Provide the [x, y] coordinate of the cell's center where the given text is located.  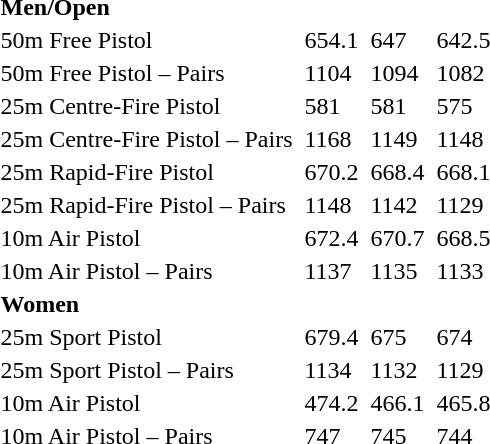
647 [398, 40]
1135 [398, 271]
668.4 [398, 172]
1168 [332, 139]
672.4 [332, 238]
1094 [398, 73]
670.7 [398, 238]
654.1 [332, 40]
1104 [332, 73]
679.4 [332, 337]
1148 [332, 205]
474.2 [332, 403]
675 [398, 337]
1149 [398, 139]
1142 [398, 205]
466.1 [398, 403]
1134 [332, 370]
670.2 [332, 172]
1137 [332, 271]
1132 [398, 370]
